Detect which cell encompasses the target text, then output its [x, y] center coordinate. 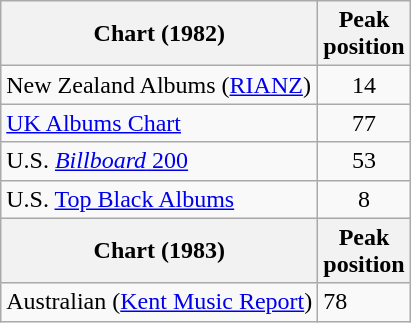
Chart (1982) [160, 34]
New Zealand Albums (RIANZ) [160, 85]
UK Albums Chart [160, 123]
U.S. Top Black Albums [160, 199]
14 [364, 85]
78 [364, 302]
53 [364, 161]
U.S. Billboard 200 [160, 161]
77 [364, 123]
Chart (1983) [160, 250]
Australian (Kent Music Report) [160, 302]
8 [364, 199]
